Extract the (x, y) coordinate from the center of the cell holding the provided text.  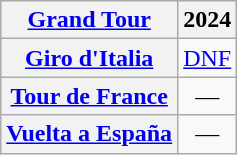
2024 (208, 20)
Vuelta a España (90, 134)
DNF (208, 58)
Tour de France (90, 96)
Giro d'Italia (90, 58)
Grand Tour (90, 20)
